Scan for the cell matching the given text and deliver its (x, y) coordinate at center. 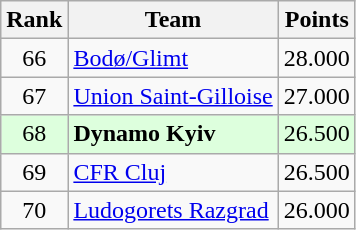
Points (316, 20)
Union Saint-Gilloise (173, 96)
Team (173, 20)
Ludogorets Razgrad (173, 210)
28.000 (316, 58)
Dynamo Kyiv (173, 134)
Bodø/Glimt (173, 58)
27.000 (316, 96)
Rank (34, 20)
69 (34, 172)
26.000 (316, 210)
70 (34, 210)
CFR Cluj (173, 172)
66 (34, 58)
68 (34, 134)
67 (34, 96)
